Search for the cell housing the specified text and yield its (X, Y) center coordinate. 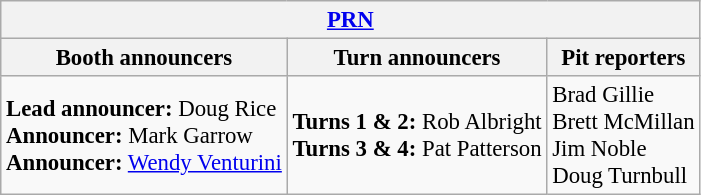
Turns 1 & 2: Rob AlbrightTurns 3 & 4: Pat Patterson (417, 136)
PRN (350, 20)
Booth announcers (144, 58)
Turn announcers (417, 58)
Pit reporters (624, 58)
Brad GillieBrett McMillanJim NobleDoug Turnbull (624, 136)
Lead announcer: Doug RiceAnnouncer: Mark GarrowAnnouncer: Wendy Venturini (144, 136)
